Search for the cell housing the specified text and yield its (X, Y) center coordinate. 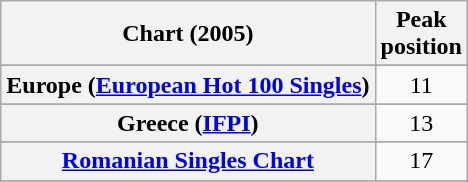
13 (421, 123)
17 (421, 161)
Peakposition (421, 34)
Greece (IFPI) (188, 123)
Chart (2005) (188, 34)
11 (421, 85)
Europe (European Hot 100 Singles) (188, 85)
Romanian Singles Chart (188, 161)
